Provide the [x, y] coordinate of the cell's center where the given text is located.  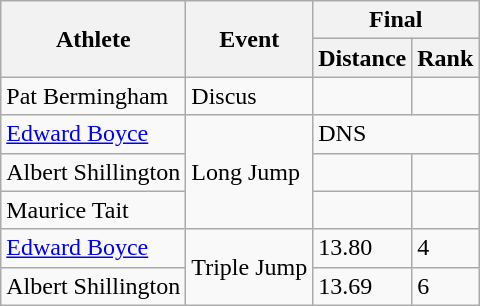
4 [446, 248]
Athlete [94, 39]
DNS [396, 134]
Event [250, 39]
Rank [446, 58]
Pat Bermingham [94, 96]
Discus [250, 96]
Long Jump [250, 172]
13.80 [362, 248]
13.69 [362, 286]
Final [396, 20]
6 [446, 286]
Triple Jump [250, 267]
Maurice Tait [94, 210]
Distance [362, 58]
